For the text-containing cell, return its midpoint in (X, Y) coordinate format. 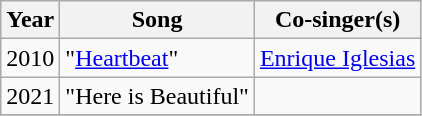
Enrique Iglesias (337, 58)
Year (30, 20)
Song (158, 20)
"Here is Beautiful" (158, 96)
"Heartbeat" (158, 58)
2010 (30, 58)
2021 (30, 96)
Co-singer(s) (337, 20)
